Scan for the cell matching the given text and deliver its [x, y] coordinate at center. 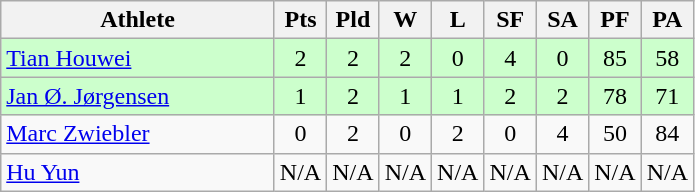
PF [615, 20]
71 [667, 96]
Athlete [138, 20]
Pld [353, 20]
85 [615, 58]
Jan Ø. Jørgensen [138, 96]
50 [615, 134]
W [405, 20]
PA [667, 20]
SA [562, 20]
Tian Houwei [138, 58]
Pts [300, 20]
84 [667, 134]
58 [667, 58]
78 [615, 96]
Hu Yun [138, 172]
SF [510, 20]
L [458, 20]
Marc Zwiebler [138, 134]
